Find where the given text appears and provide that cell's center as (X, Y) coordinate. 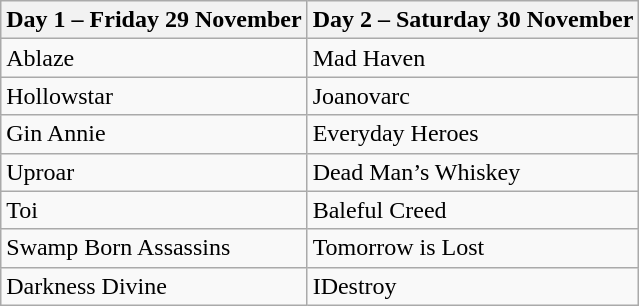
Baleful Creed (473, 210)
Dead Man’s Whiskey (473, 172)
Day 2 – Saturday 30 November (473, 20)
Uproar (154, 172)
Darkness Divine (154, 286)
Joanovarc (473, 96)
Tomorrow is Lost (473, 248)
Hollowstar (154, 96)
Mad Haven (473, 58)
Swamp Born Assassins (154, 248)
IDestroy (473, 286)
Day 1 – Friday 29 November (154, 20)
Ablaze (154, 58)
Toi (154, 210)
Gin Annie (154, 134)
Everyday Heroes (473, 134)
